Determine the [x, y] coordinate at the center of the cell enclosing the given text.  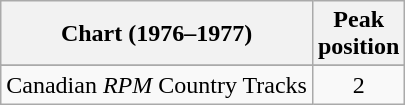
Chart (1976–1977) [157, 34]
Peakposition [358, 34]
Canadian RPM Country Tracks [157, 85]
2 [358, 85]
